Return the (X, Y) coordinate for the center point of the cell that contains the specified text.  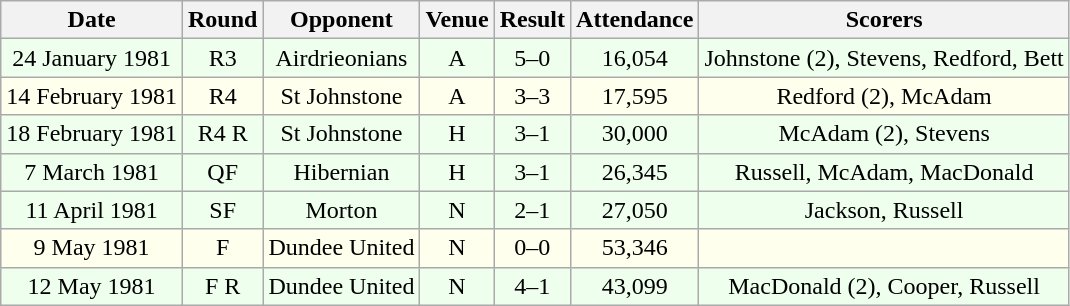
14 February 1981 (92, 96)
Morton (342, 210)
24 January 1981 (92, 58)
16,054 (635, 58)
Scorers (884, 20)
McAdam (2), Stevens (884, 134)
F (222, 248)
Russell, McAdam, MacDonald (884, 172)
Johnstone (2), Stevens, Redford, Bett (884, 58)
QF (222, 172)
Airdrieonians (342, 58)
12 May 1981 (92, 286)
Hibernian (342, 172)
3–3 (532, 96)
4–1 (532, 286)
26,345 (635, 172)
9 May 1981 (92, 248)
2–1 (532, 210)
7 March 1981 (92, 172)
Jackson, Russell (884, 210)
R4 R (222, 134)
Result (532, 20)
Date (92, 20)
11 April 1981 (92, 210)
Opponent (342, 20)
R3 (222, 58)
Attendance (635, 20)
Round (222, 20)
Redford (2), McAdam (884, 96)
5–0 (532, 58)
SF (222, 210)
18 February 1981 (92, 134)
Venue (457, 20)
53,346 (635, 248)
0–0 (532, 248)
17,595 (635, 96)
F R (222, 286)
MacDonald (2), Cooper, Russell (884, 286)
27,050 (635, 210)
43,099 (635, 286)
R4 (222, 96)
30,000 (635, 134)
